Scan for the cell matching the given text and deliver its (x, y) coordinate at center. 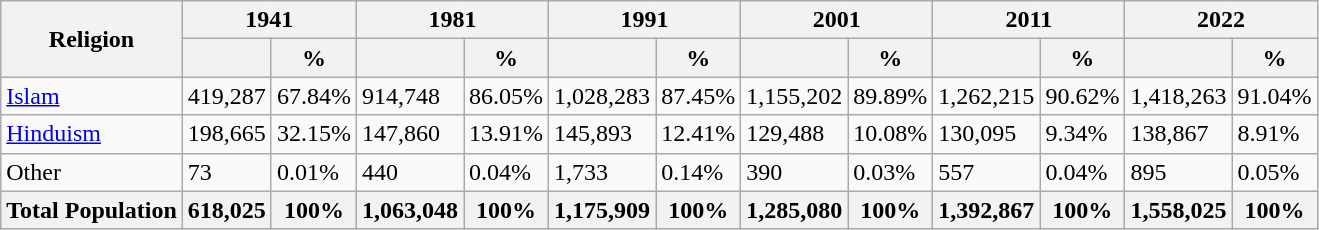
390 (794, 172)
1,392,867 (986, 210)
1,418,263 (1178, 96)
914,748 (410, 96)
1991 (645, 20)
73 (226, 172)
Hinduism (92, 134)
1981 (452, 20)
32.15% (314, 134)
86.05% (506, 96)
198,665 (226, 134)
91.04% (1274, 96)
0.03% (890, 172)
1,063,048 (410, 210)
129,488 (794, 134)
440 (410, 172)
1,175,909 (602, 210)
87.45% (698, 96)
1,155,202 (794, 96)
1941 (269, 20)
2001 (837, 20)
618,025 (226, 210)
0.01% (314, 172)
0.14% (698, 172)
145,893 (602, 134)
130,095 (986, 134)
Religion (92, 39)
1,558,025 (1178, 210)
13.91% (506, 134)
419,287 (226, 96)
Other (92, 172)
67.84% (314, 96)
2022 (1221, 20)
8.91% (1274, 134)
895 (1178, 172)
90.62% (1082, 96)
Islam (92, 96)
1,285,080 (794, 210)
1,733 (602, 172)
9.34% (1082, 134)
0.05% (1274, 172)
10.08% (890, 134)
147,860 (410, 134)
1,028,283 (602, 96)
2011 (1029, 20)
557 (986, 172)
138,867 (1178, 134)
89.89% (890, 96)
1,262,215 (986, 96)
12.41% (698, 134)
Total Population (92, 210)
